Return the (x, y) coordinate for the center point of the cell that contains the specified text.  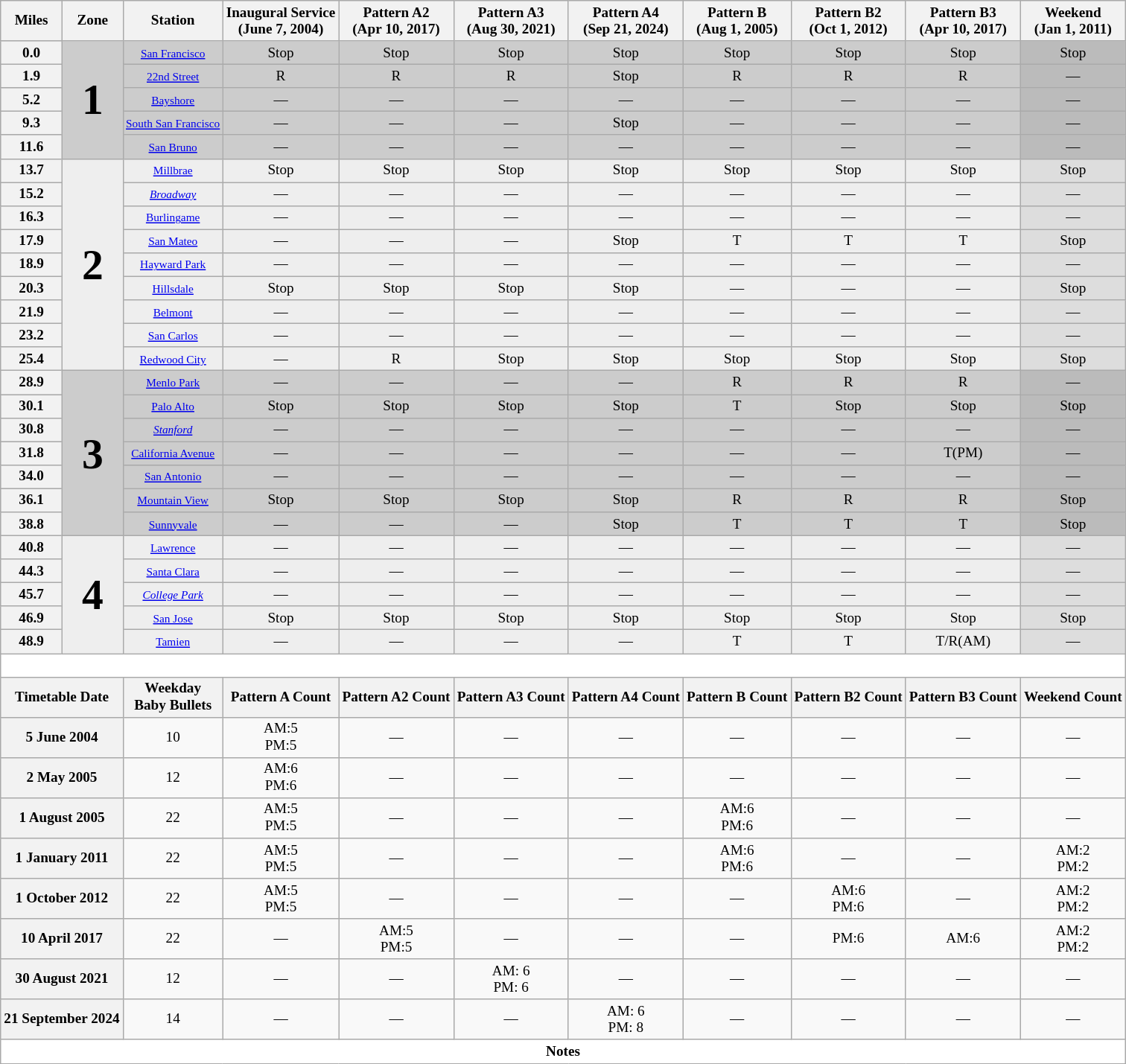
California Avenue (173, 453)
44.3 (31, 571)
San Carlos (173, 335)
0.0 (31, 53)
34.0 (31, 477)
9.3 (31, 124)
30.1 (31, 406)
T/R(AM) (963, 642)
Belmont (173, 312)
Bayshore (173, 100)
Inaugural Service(June 7, 2004) (281, 21)
San Bruno (173, 147)
Pattern B3 Count (963, 697)
San Antonio (173, 477)
17.9 (31, 241)
10 April 2017 (62, 939)
16.3 (31, 217)
Redwood City (173, 359)
14 (173, 1019)
Pattern A3 Count (511, 697)
13.7 (31, 171)
Pattern A2 Count (396, 697)
Weekend(Jan 1, 2011) (1072, 21)
PM:6 (848, 939)
AM:6 (963, 939)
San Francisco (173, 53)
45.7 (31, 594)
30 August 2021 (62, 979)
40.8 (31, 547)
18.9 (31, 264)
Pattern A3(Aug 30, 2021) (511, 21)
2 (92, 265)
1 January 2011 (62, 858)
Tamien (173, 642)
1 August 2005 (62, 818)
Zone (92, 21)
46.9 (31, 618)
Pattern B2(Oct 1, 2012) (848, 21)
Hayward Park (173, 264)
36.1 (31, 500)
Stanford (173, 430)
San Mateo (173, 241)
Pattern B2 Count (848, 697)
Hillsdale (173, 288)
15.2 (31, 194)
48.9 (31, 642)
Pattern A2(Apr 10, 2017) (396, 21)
Pattern A Count (281, 697)
38.8 (31, 524)
22nd Street (173, 76)
Weekend Count (1072, 697)
5.2 (31, 100)
Millbrae (173, 171)
21.9 (31, 312)
Mountain View (173, 500)
2 May 2005 (62, 777)
Lawrence (173, 547)
Pattern B Count (737, 697)
Miles (31, 21)
4 (92, 594)
11.6 (31, 147)
23.2 (31, 335)
28.9 (31, 383)
Notes (563, 1051)
Menlo Park (173, 383)
Palo Alto (173, 406)
20.3 (31, 288)
Pattern A4(Sep 21, 2024) (626, 21)
3 (92, 453)
5 June 2004 (62, 737)
Station (173, 21)
Pattern B3(Apr 10, 2017) (963, 21)
25.4 (31, 359)
Pattern A4 Count (626, 697)
1 (92, 100)
Pattern B(Aug 1, 2005) (737, 21)
Santa Clara (173, 571)
Sunnyvale (173, 524)
1 October 2012 (62, 899)
South San Francisco (173, 124)
San Jose (173, 618)
Burlingame (173, 217)
Broadway (173, 194)
30.8 (31, 430)
T(PM) (963, 453)
College Park (173, 594)
AM: 6PM: 8 (626, 1019)
21 September 2024 (62, 1019)
AM: 6PM: 6 (511, 979)
31.8 (31, 453)
Timetable Date (62, 697)
WeekdayBaby Bullets (173, 697)
10 (173, 737)
1.9 (31, 76)
